Find where the given text appears and provide that cell's center as (x, y) coordinate. 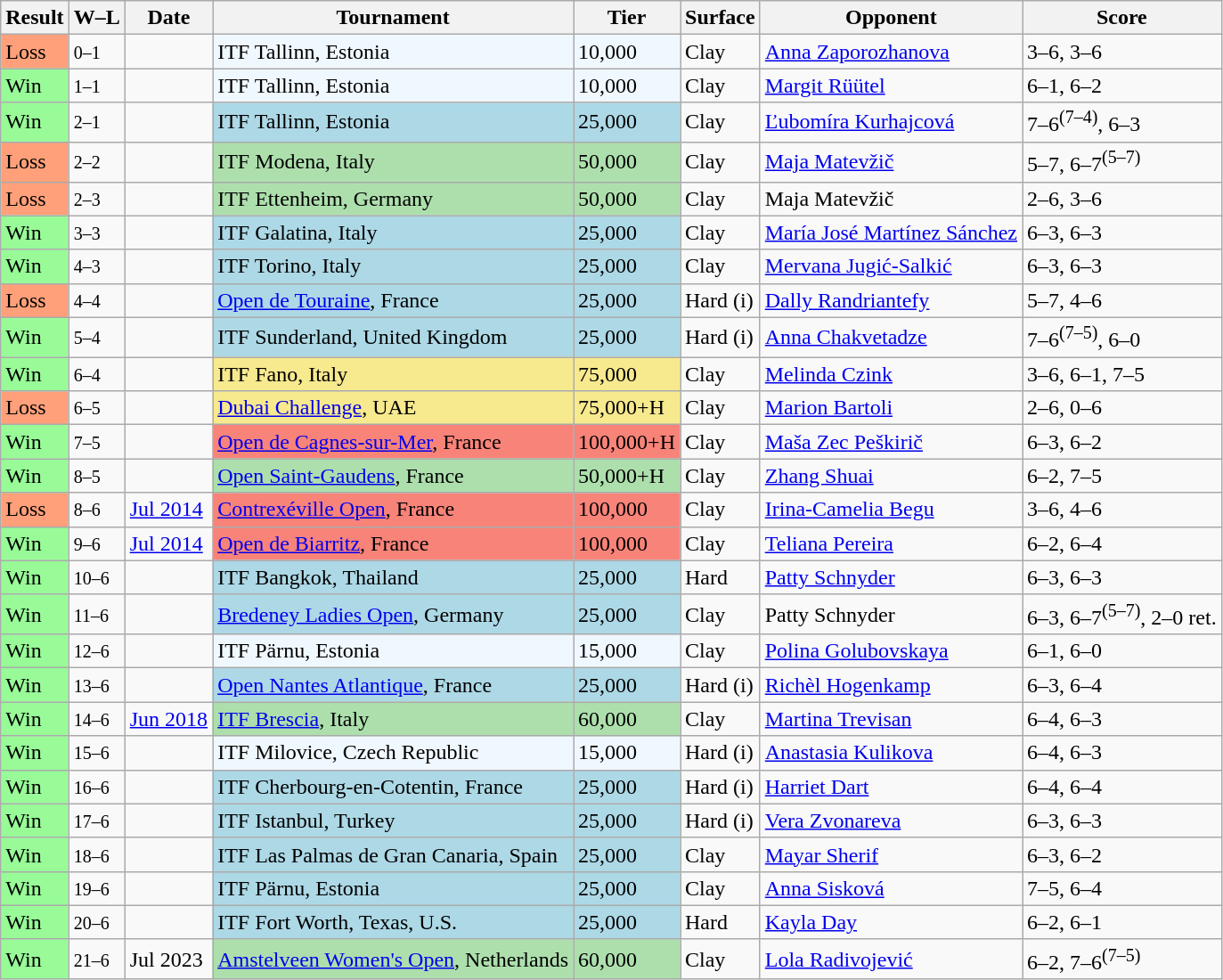
20–6 (96, 922)
6–2, 6–4 (1122, 543)
19–6 (96, 888)
75,000 (627, 374)
ITF Bangkok, Thailand (394, 577)
Contrexéville Open, France (394, 510)
5–4 (96, 337)
ITF Brescia, Italy (394, 719)
2–1 (96, 123)
Harriet Dart (891, 787)
Marion Bartoli (891, 408)
Bredeney Ladies Open, Germany (394, 615)
Zhang Shuai (891, 476)
Surface (721, 18)
2–6, 0–6 (1122, 408)
4–3 (96, 266)
6–2, 7–6(7–5) (1122, 959)
6–4, 6–4 (1122, 787)
Dally Randriantefy (891, 300)
Amstelveen Women's Open, Netherlands (394, 959)
6–2, 7–5 (1122, 476)
ITF Galatina, Italy (394, 233)
6–1, 6–0 (1122, 651)
Open de Biarritz, France (394, 543)
100,000+H (627, 442)
Mayar Sherif (891, 854)
2–2 (96, 162)
Open Saint-Gaudens, France (394, 476)
Mervana Jugić-Salkić (891, 266)
7–6(7–4), 6–3 (1122, 123)
Melinda Czink (891, 374)
Result (35, 18)
Anna Chakvetadze (891, 337)
ITF Las Palmas de Gran Canaria, Spain (394, 854)
1–1 (96, 86)
Maša Zec Peškirič (891, 442)
13–6 (96, 685)
50,000+H (627, 476)
Richèl Hogenkamp (891, 685)
6–5 (96, 408)
Teliana Pereira (891, 543)
14–6 (96, 719)
6–4 (96, 374)
Opponent (891, 18)
W–L (96, 18)
Jun 2018 (168, 719)
6–1, 6–2 (1122, 86)
10–6 (96, 577)
Jul 2023 (168, 959)
0–1 (96, 52)
16–6 (96, 787)
3–6, 3–6 (1122, 52)
ITF Milovice, Czech Republic (394, 753)
11–6 (96, 615)
ITF Istanbul, Turkey (394, 821)
3–3 (96, 233)
ITF Fano, Italy (394, 374)
2–3 (96, 199)
Polina Golubovskaya (891, 651)
8–6 (96, 510)
6–2, 6–1 (1122, 922)
7–6(7–5), 6–0 (1122, 337)
7–5 (96, 442)
15–6 (96, 753)
Open de Cagnes-sur-Mer, France (394, 442)
3–6, 6–1, 7–5 (1122, 374)
75,000+H (627, 408)
Tier (627, 18)
Kayla Day (891, 922)
4–4 (96, 300)
Anna Sisková (891, 888)
3–6, 4–6 (1122, 510)
Margit Rüütel (891, 86)
ITF Ettenheim, Germany (394, 199)
Lola Radivojević (891, 959)
21–6 (96, 959)
Martina Trevisan (891, 719)
ITF Modena, Italy (394, 162)
Irina-Camelia Begu (891, 510)
12–6 (96, 651)
Dubai Challenge, UAE (394, 408)
18–6 (96, 854)
Anastasia Kulikova (891, 753)
Anna Zaporozhanova (891, 52)
9–6 (96, 543)
ITF Sunderland, United Kingdom (394, 337)
8–5 (96, 476)
Date (168, 18)
5–7, 6–7(5–7) (1122, 162)
Tournament (394, 18)
6–3, 6–4 (1122, 685)
5–7, 4–6 (1122, 300)
6–3, 6–7(5–7), 2–0 ret. (1122, 615)
7–5, 6–4 (1122, 888)
17–6 (96, 821)
2–6, 3–6 (1122, 199)
Score (1122, 18)
ITF Cherbourg-en-Cotentin, France (394, 787)
ITF Fort Worth, Texas, U.S. (394, 922)
Open de Touraine, France (394, 300)
Ľubomíra Kurhajcová (891, 123)
ITF Torino, Italy (394, 266)
Vera Zvonareva (891, 821)
Open Nantes Atlantique, France (394, 685)
María José Martínez Sánchez (891, 233)
